Scan for the cell matching the given text and deliver its [X, Y] coordinate at center. 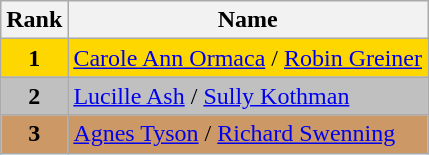
Name [248, 20]
2 [34, 96]
Carole Ann Ormaca / Robin Greiner [248, 58]
3 [34, 134]
Lucille Ash / Sully Kothman [248, 96]
1 [34, 58]
Agnes Tyson / Richard Swenning [248, 134]
Rank [34, 20]
